Output the [X, Y] coordinate of the center of the cell containing the given text.  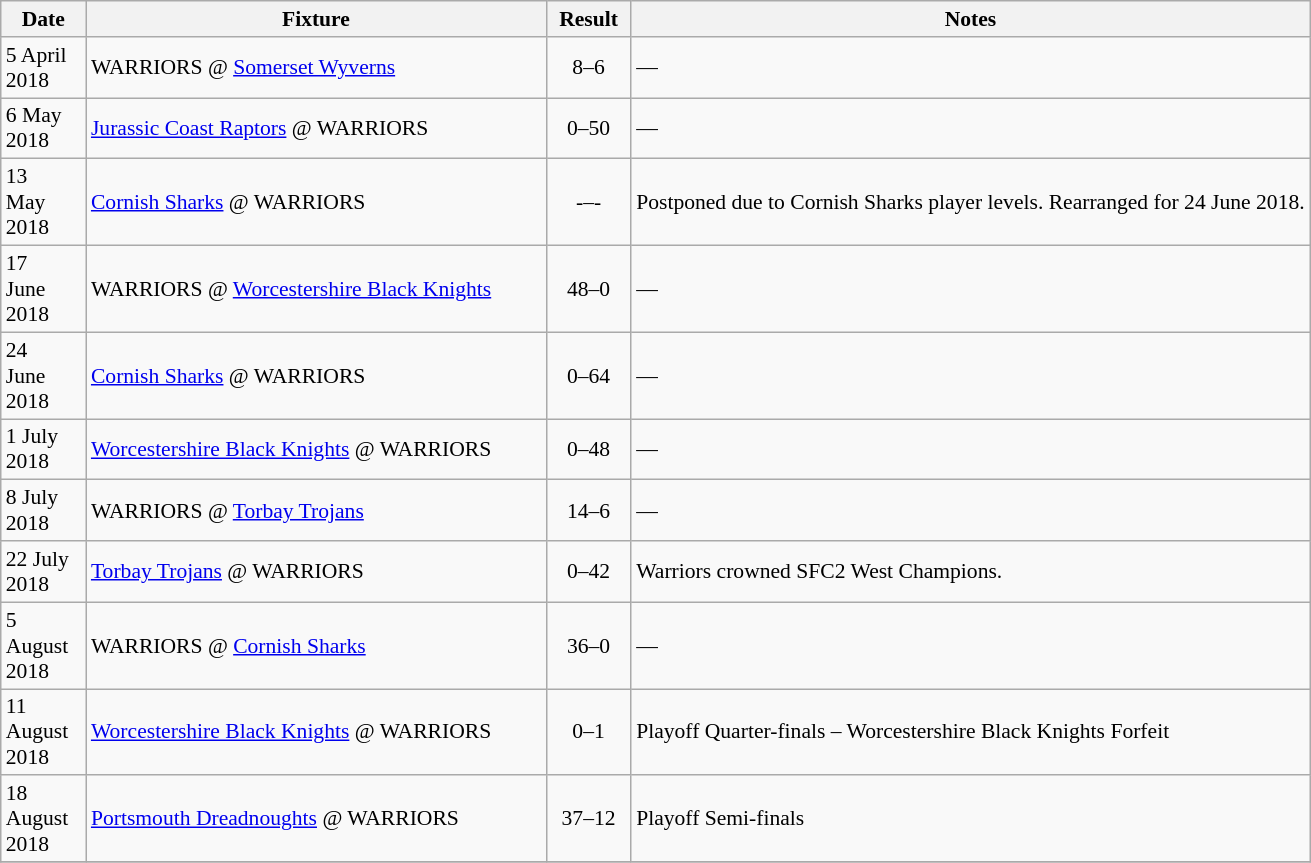
17 June 2018 [44, 290]
1 July 2018 [44, 450]
8 July 2018 [44, 510]
Notes [970, 19]
48–0 [588, 290]
18 August 2018 [44, 820]
22 July 2018 [44, 572]
WARRIORS @ Worcestershire Black Knights [316, 290]
0–42 [588, 572]
-–- [588, 202]
WARRIORS @ Somerset Wyverns [316, 68]
Playoff Quarter-finals – Worcestershire Black Knights Forfeit [970, 732]
Postponed due to Cornish Sharks player levels. Rearranged for 24 June 2018. [970, 202]
37–12 [588, 820]
5 August 2018 [44, 646]
0–64 [588, 376]
WARRIORS @ Cornish Sharks [316, 646]
WARRIORS @ Torbay Trojans [316, 510]
0–48 [588, 450]
24 June 2018 [44, 376]
14–6 [588, 510]
Playoff Semi-finals [970, 820]
11 August 2018 [44, 732]
5 April 2018 [44, 68]
8–6 [588, 68]
13 May 2018 [44, 202]
Portsmouth Dreadnoughts @ WARRIORS [316, 820]
Date [44, 19]
36–0 [588, 646]
Warriors crowned SFC2 West Champions. [970, 572]
Result [588, 19]
Fixture [316, 19]
0–1 [588, 732]
0–50 [588, 128]
6 May 2018 [44, 128]
Torbay Trojans @ WARRIORS [316, 572]
Jurassic Coast Raptors @ WARRIORS [316, 128]
